Find where the given text appears and provide that cell's center as (X, Y) coordinate. 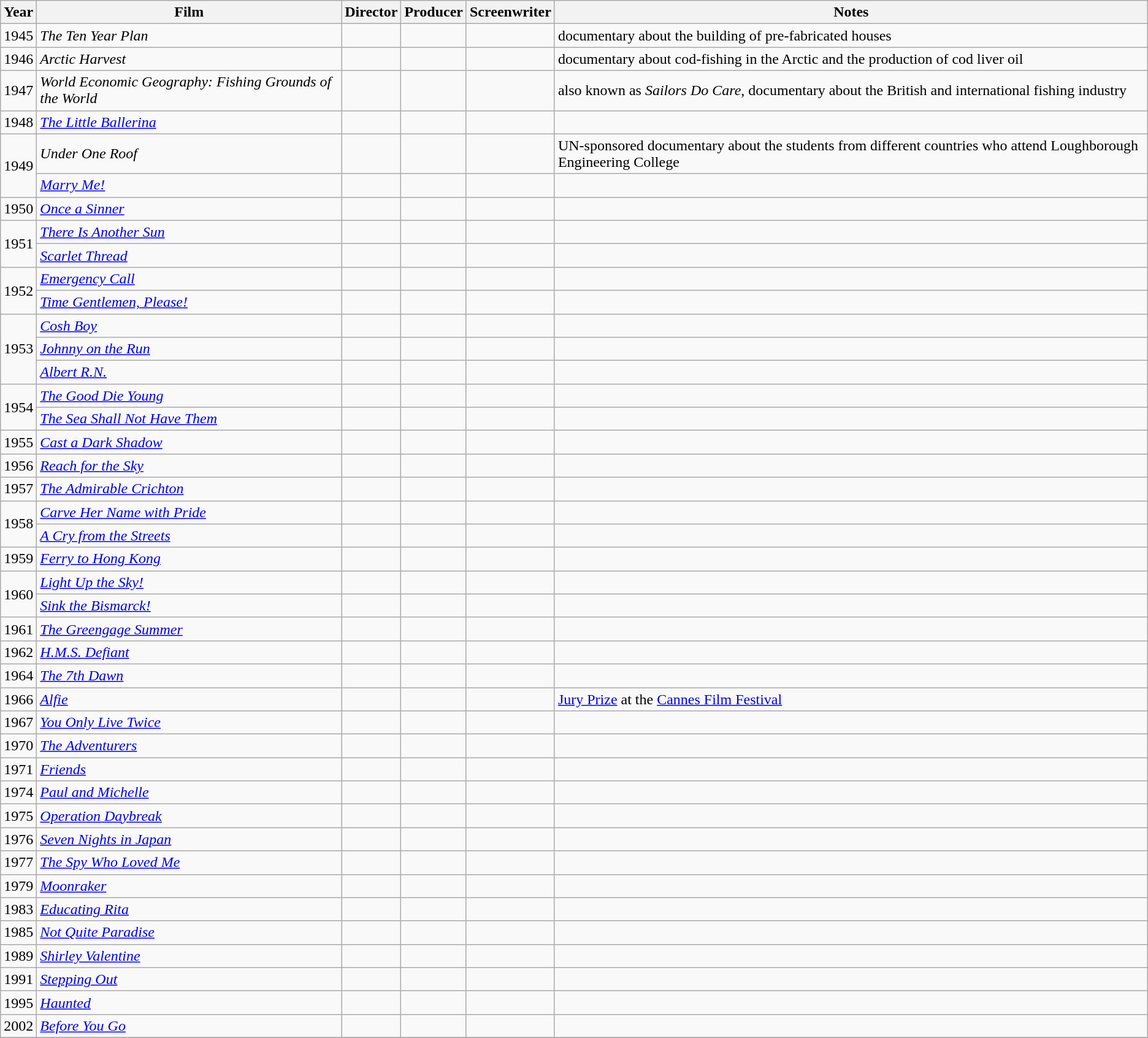
Haunted (189, 1002)
Not Quite Paradise (189, 932)
1974 (18, 793)
1991 (18, 979)
Marry Me! (189, 185)
Moonraker (189, 886)
also known as Sailors Do Care, documentary about the British and international fishing industry (851, 91)
1964 (18, 675)
Educating Rita (189, 909)
Screenwriter (510, 12)
1959 (18, 559)
Arctic Harvest (189, 59)
Ferry to Hong Kong (189, 559)
World Economic Geography: Fishing Grounds of the World (189, 91)
2002 (18, 1026)
1955 (18, 442)
Jury Prize at the Cannes Film Festival (851, 699)
1946 (18, 59)
Alfie (189, 699)
Johnny on the Run (189, 349)
1971 (18, 769)
1957 (18, 489)
Reach for the Sky (189, 466)
The Sea Shall Not Have Them (189, 419)
You Only Live Twice (189, 723)
1962 (18, 652)
Once a Sinner (189, 209)
Year (18, 12)
1953 (18, 349)
1960 (18, 594)
1949 (18, 166)
1958 (18, 524)
The Admirable Crichton (189, 489)
Seven Nights in Japan (189, 839)
1979 (18, 886)
Albert R.N. (189, 372)
1945 (18, 36)
Scarlet Thread (189, 255)
1985 (18, 932)
1995 (18, 1002)
documentary about the building of pre-fabricated houses (851, 36)
The Adventurers (189, 746)
1947 (18, 91)
Emergency Call (189, 279)
documentary about cod-fishing in the Arctic and the production of cod liver oil (851, 59)
1954 (18, 407)
1950 (18, 209)
1970 (18, 746)
The Good Die Young (189, 396)
1948 (18, 122)
The Ten Year Plan (189, 36)
Stepping Out (189, 979)
Light Up the Sky! (189, 582)
The 7th Dawn (189, 675)
The Little Ballerina (189, 122)
The Greengage Summer (189, 629)
1975 (18, 816)
1977 (18, 863)
Film (189, 12)
Friends (189, 769)
Paul and Michelle (189, 793)
Carve Her Name with Pride (189, 512)
There Is Another Sun (189, 232)
A Cry from the Streets (189, 536)
Sink the Bismarck! (189, 605)
The Spy Who Loved Me (189, 863)
1966 (18, 699)
Under One Roof (189, 153)
Operation Daybreak (189, 816)
1967 (18, 723)
Cosh Boy (189, 326)
Director (372, 12)
Before You Go (189, 1026)
Time Gentlemen, Please! (189, 302)
1989 (18, 956)
1983 (18, 909)
Notes (851, 12)
Cast a Dark Shadow (189, 442)
Producer (434, 12)
1952 (18, 290)
1976 (18, 839)
1956 (18, 466)
H.M.S. Defiant (189, 652)
1951 (18, 244)
UN-sponsored documentary about the students from different countries who attend Loughborough Engineering College (851, 153)
Shirley Valentine (189, 956)
1961 (18, 629)
